Search for the cell housing the specified text and yield its [x, y] center coordinate. 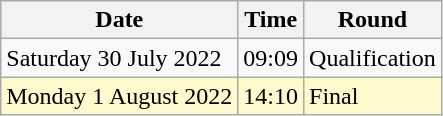
Qualification [373, 58]
Round [373, 20]
09:09 [271, 58]
Final [373, 96]
Date [120, 20]
Time [271, 20]
Saturday 30 July 2022 [120, 58]
Monday 1 August 2022 [120, 96]
14:10 [271, 96]
